Locate the cell with the specified text and output its [x, y] center coordinate. 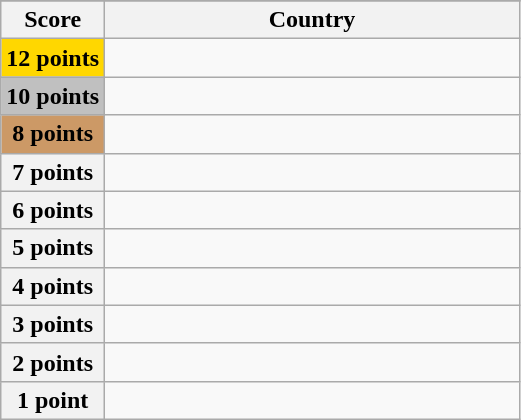
2 points [53, 362]
1 point [53, 400]
5 points [53, 248]
7 points [53, 172]
Country [312, 20]
4 points [53, 286]
6 points [53, 210]
12 points [53, 58]
3 points [53, 324]
Score [53, 20]
10 points [53, 96]
8 points [53, 134]
